Identify which cell holds the provided text, then report its (X, Y) central coordinate. 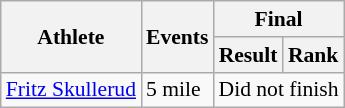
Events (177, 36)
5 mile (177, 90)
Final (278, 19)
Result (248, 55)
Did not finish (278, 90)
Fritz Skullerud (71, 90)
Rank (314, 55)
Athlete (71, 36)
